From the cell containing the given text, extract its center point as [X, Y] coordinate. 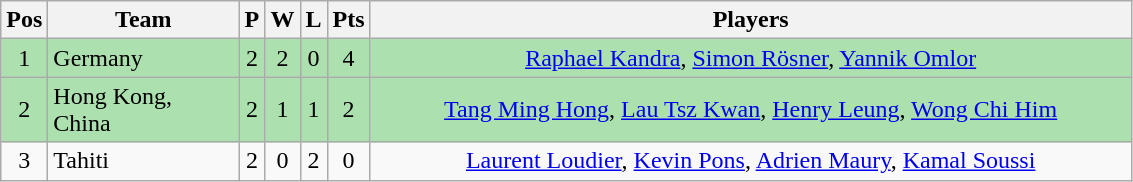
Hong Kong, China [144, 110]
4 [348, 58]
W [282, 20]
Pts [348, 20]
Germany [144, 58]
Players [750, 20]
L [314, 20]
Tahiti [144, 161]
Team [144, 20]
Tang Ming Hong, Lau Tsz Kwan, Henry Leung, Wong Chi Him [750, 110]
Laurent Loudier, Kevin Pons, Adrien Maury, Kamal Soussi [750, 161]
Raphael Kandra, Simon Rösner, Yannik Omlor [750, 58]
Pos [24, 20]
P [252, 20]
3 [24, 161]
